Detect which cell encompasses the target text, then output its [x, y] center coordinate. 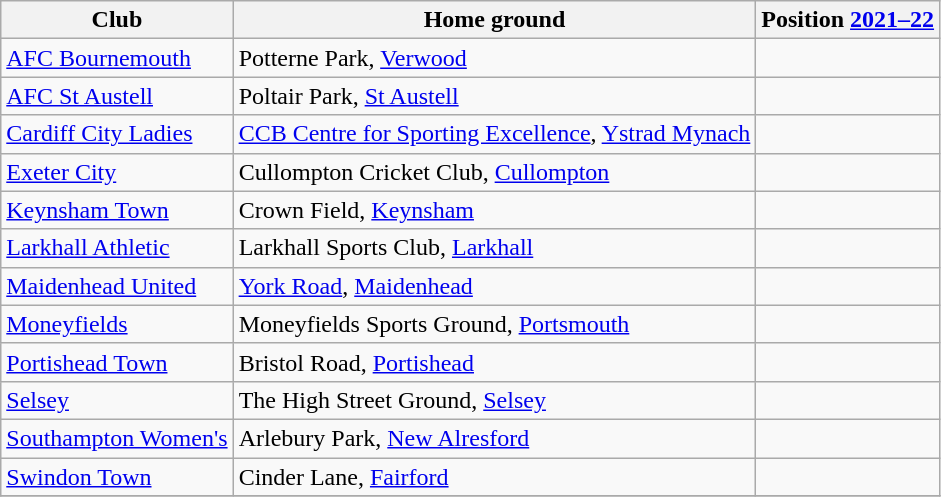
Larkhall Athletic [117, 248]
Potterne Park, Verwood [494, 58]
The High Street Ground, Selsey [494, 400]
Poltair Park, St Austell [494, 96]
Southampton Women's [117, 438]
Larkhall Sports Club, Larkhall [494, 248]
Crown Field, Keynsham [494, 210]
Home ground [494, 20]
Cullompton Cricket Club, Cullompton [494, 172]
Club [117, 20]
Bristol Road, Portishead [494, 362]
Moneyfields [117, 324]
CCB Centre for Sporting Excellence, Ystrad Mynach [494, 134]
AFC St Austell [117, 96]
Exeter City [117, 172]
Portishead Town [117, 362]
Position 2021–22 [848, 20]
Cinder Lane, Fairford [494, 477]
York Road, Maidenhead [494, 286]
Cardiff City Ladies [117, 134]
Keynsham Town [117, 210]
Selsey [117, 400]
AFC Bournemouth [117, 58]
Moneyfields Sports Ground, Portsmouth [494, 324]
Swindon Town [117, 477]
Maidenhead United [117, 286]
Arlebury Park, New Alresford [494, 438]
